Determine the [x, y] coordinate at the center of the cell enclosing the given text.  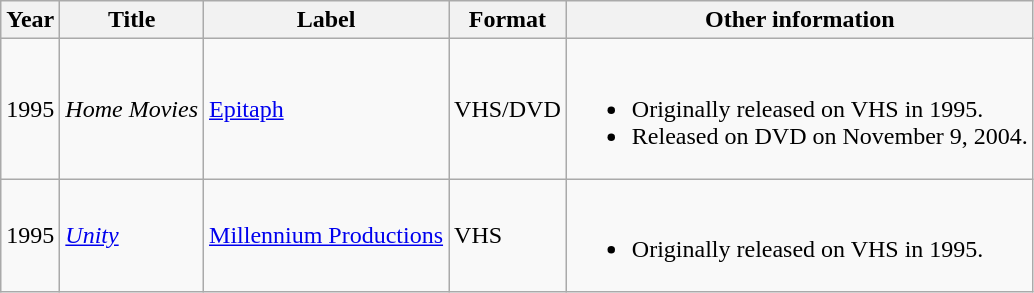
Originally released on VHS in 1995.Released on DVD on November 9, 2004. [800, 109]
Format [508, 20]
VHS/DVD [508, 109]
Epitaph [326, 109]
Home Movies [132, 109]
Millennium Productions [326, 236]
Unity [132, 236]
Title [132, 20]
Originally released on VHS in 1995. [800, 236]
Other information [800, 20]
VHS [508, 236]
Year [30, 20]
Label [326, 20]
